Find where the given text appears and provide that cell's center as [x, y] coordinate. 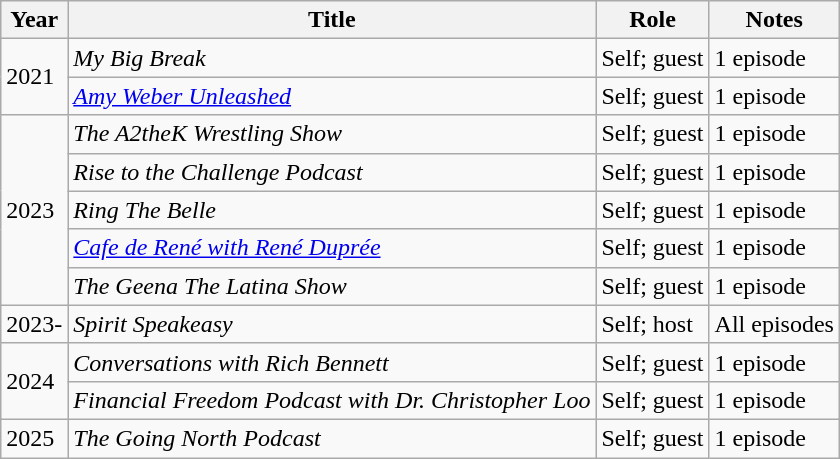
The Going North Podcast [332, 438]
Amy Weber Unleashed [332, 96]
Conversations with Rich Bennett [332, 362]
Notes [774, 20]
2023 [34, 210]
My Big Break [332, 58]
2021 [34, 77]
Financial Freedom Podcast with Dr. Christopher Loo [332, 400]
Title [332, 20]
The Geena The Latina Show [332, 286]
Cafe de René with René Duprée [332, 248]
2023- [34, 324]
Role [652, 20]
Spirit Speakeasy [332, 324]
All episodes [774, 324]
Year [34, 20]
2024 [34, 381]
Ring The Belle [332, 210]
2025 [34, 438]
Rise to the Challenge Podcast [332, 172]
The A2theK Wrestling Show [332, 134]
Self; host [652, 324]
